Output the (x, y) coordinate of the center of the cell containing the given text.  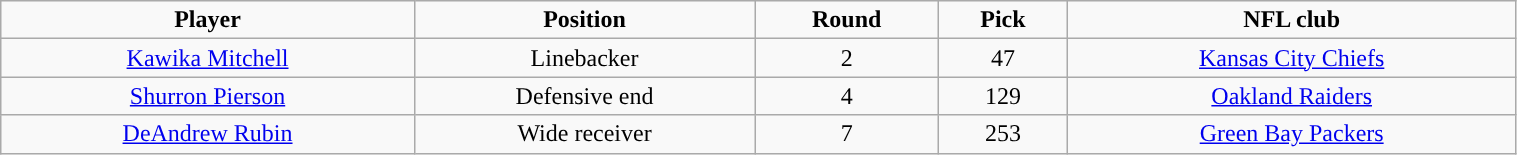
4 (847, 96)
Oakland Raiders (1292, 96)
Position (584, 20)
Pick (1004, 20)
Wide receiver (584, 134)
DeAndrew Rubin (208, 134)
Defensive end (584, 96)
129 (1004, 96)
253 (1004, 134)
Kansas City Chiefs (1292, 58)
Green Bay Packers (1292, 134)
Shurron Pierson (208, 96)
47 (1004, 58)
Kawika Mitchell (208, 58)
Round (847, 20)
Linebacker (584, 58)
7 (847, 134)
Player (208, 20)
2 (847, 58)
NFL club (1292, 20)
